For the text-containing cell, return its midpoint in [X, Y] coordinate format. 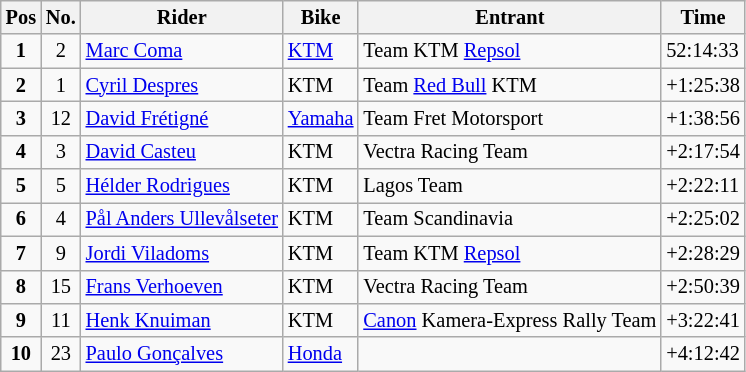
+1:38:56 [702, 118]
+2:50:39 [702, 287]
Pål Anders Ullevålseter [182, 219]
+3:22:41 [702, 320]
6 [21, 219]
+2:17:54 [702, 152]
Honda [321, 354]
Rider [182, 17]
10 [21, 354]
Yamaha [321, 118]
David Casteu [182, 152]
+1:25:38 [702, 85]
Paulo Gonçalves [182, 354]
+4:12:42 [702, 354]
No. [61, 17]
Lagos Team [510, 186]
Pos [21, 17]
Cyril Despres [182, 85]
Marc Coma [182, 51]
Team Scandinavia [510, 219]
Canon Kamera-Express Rally Team [510, 320]
15 [61, 287]
+2:25:02 [702, 219]
11 [61, 320]
7 [21, 253]
Bike [321, 17]
Team Red Bull KTM [510, 85]
52:14:33 [702, 51]
23 [61, 354]
Hélder Rodrigues [182, 186]
Jordi Viladoms [182, 253]
+2:28:29 [702, 253]
8 [21, 287]
Time [702, 17]
12 [61, 118]
+2:22:11 [702, 186]
David Frétigné [182, 118]
Henk Knuiman [182, 320]
Frans Verhoeven [182, 287]
Entrant [510, 17]
Team Fret Motorsport [510, 118]
